Determine the [x, y] coordinate at the center of the cell enclosing the given text.  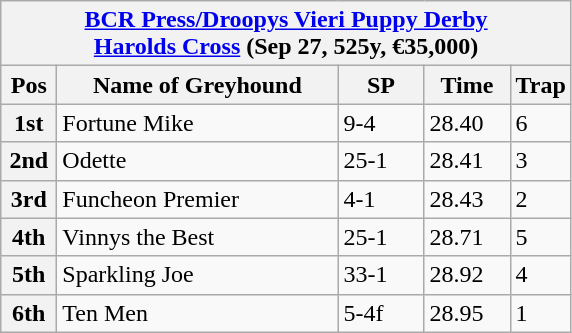
28.41 [467, 161]
Fortune Mike [198, 123]
5-4f [381, 313]
28.92 [467, 275]
SP [381, 85]
9-4 [381, 123]
2nd [29, 161]
5th [29, 275]
1st [29, 123]
28.43 [467, 199]
Sparkling Joe [198, 275]
28.95 [467, 313]
Pos [29, 85]
4-1 [381, 199]
Odette [198, 161]
6th [29, 313]
3 [540, 161]
3rd [29, 199]
Trap [540, 85]
4th [29, 237]
2 [540, 199]
1 [540, 313]
28.71 [467, 237]
33-1 [381, 275]
28.40 [467, 123]
Vinnys the Best [198, 237]
Name of Greyhound [198, 85]
5 [540, 237]
BCR Press/Droopys Vieri Puppy Derby Harolds Cross (Sep 27, 525y, €35,000) [286, 34]
Time [467, 85]
6 [540, 123]
Funcheon Premier [198, 199]
Ten Men [198, 313]
4 [540, 275]
